Extract the [X, Y] coordinate from the center of the cell holding the provided text.  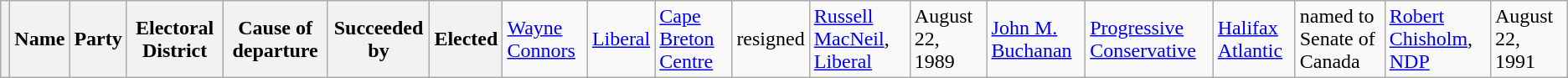
Succeeded by [379, 39]
Cape Breton Centre [694, 39]
named to Senate of Canada [1340, 39]
Halifax Atlantic [1254, 39]
John M. Buchanan [1036, 39]
August 22, 1991 [1529, 39]
Electoral District [174, 39]
Wayne Connors [544, 39]
August 22, 1989 [948, 39]
Name [40, 39]
Elected [466, 39]
Russell MacNeil, Liberal [859, 39]
Party [98, 39]
Robert Chisholm, NDP [1437, 39]
Progressive Conservative [1149, 39]
resigned [771, 39]
Cause of departure [275, 39]
Liberal [621, 39]
